Output the [X, Y] coordinate of the center of the cell containing the given text.  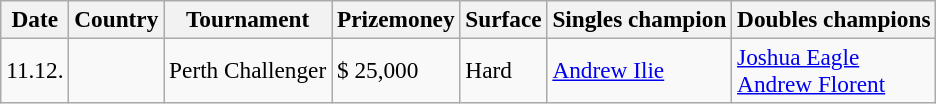
Joshua Eagle Andrew Florent [834, 70]
Doubles champions [834, 19]
Hard [504, 70]
Country [116, 19]
Singles champion [640, 19]
Date [35, 19]
Prizemoney [396, 19]
Andrew Ilie [640, 70]
Perth Challenger [248, 70]
Surface [504, 19]
$ 25,000 [396, 70]
11.12. [35, 70]
Tournament [248, 19]
